Extract the (X, Y) coordinate from the center of the cell holding the provided text.  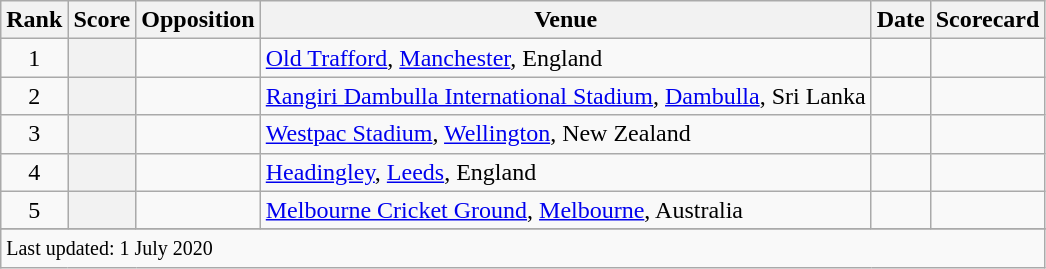
5 (34, 210)
2 (34, 96)
Opposition (198, 20)
Rangiri Dambulla International Stadium, Dambulla, Sri Lanka (566, 96)
Westpac Stadium, Wellington, New Zealand (566, 134)
Scorecard (988, 20)
Headingley, Leeds, England (566, 172)
Score (102, 20)
Rank (34, 20)
Last updated: 1 July 2020 (523, 248)
3 (34, 134)
Old Trafford, Manchester, England (566, 58)
Date (900, 20)
4 (34, 172)
Venue (566, 20)
Melbourne Cricket Ground, Melbourne, Australia (566, 210)
1 (34, 58)
